Return the [x, y] coordinate for the center point of the cell that contains the specified text.  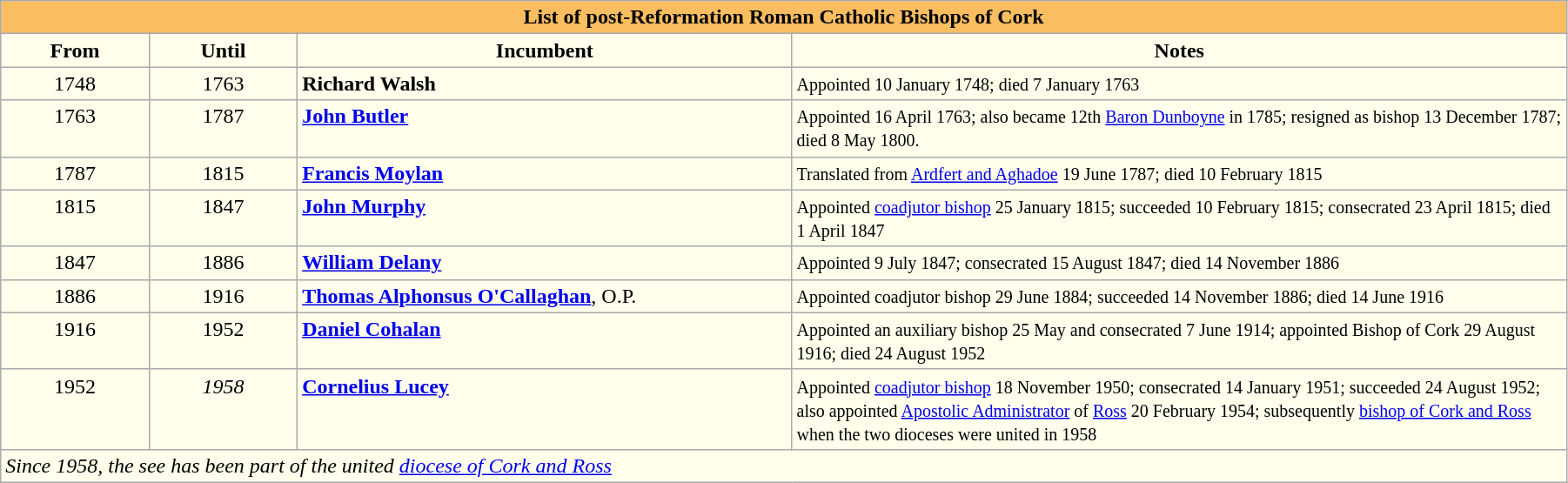
John Butler [545, 129]
Translated from Ardfert and Aghadoe 19 June 1787; died 10 February 1815 [1179, 173]
Cornelius Lucey [545, 409]
Appointed 16 April 1763; also became 12th Baron Dunboyne in 1785; resigned as bishop 13 December 1787; died 8 May 1800. [1179, 129]
List of post-Reformation Roman Catholic Bishops of Cork [784, 17]
Appointed 9 July 1847; consecrated 15 August 1847; died 14 November 1886 [1179, 263]
1748 [75, 84]
Incumbent [545, 50]
Appointed an auxiliary bishop 25 May and consecrated 7 June 1914; appointed Bishop of Cork 29 August 1916; died 24 August 1952 [1179, 341]
Francis Moylan [545, 173]
Appointed 10 January 1748; died 7 January 1763 [1179, 84]
Richard Walsh [545, 84]
Notes [1179, 50]
Appointed coadjutor bishop 25 January 1815; succeeded 10 February 1815; consecrated 23 April 1815; died 1 April 1847 [1179, 218]
1958 [223, 409]
William Delany [545, 263]
Since 1958, the see has been part of the united diocese of Cork and Ross [784, 466]
John Murphy [545, 218]
Thomas Alphonsus O'Callaghan, O.P. [545, 296]
Daniel Cohalan [545, 341]
From [75, 50]
Appointed coadjutor bishop 29 June 1884; succeeded 14 November 1886; died 14 June 1916 [1179, 296]
Until [223, 50]
